Capture the cell that displays the provided text and extract its (X, Y) central coordinate. 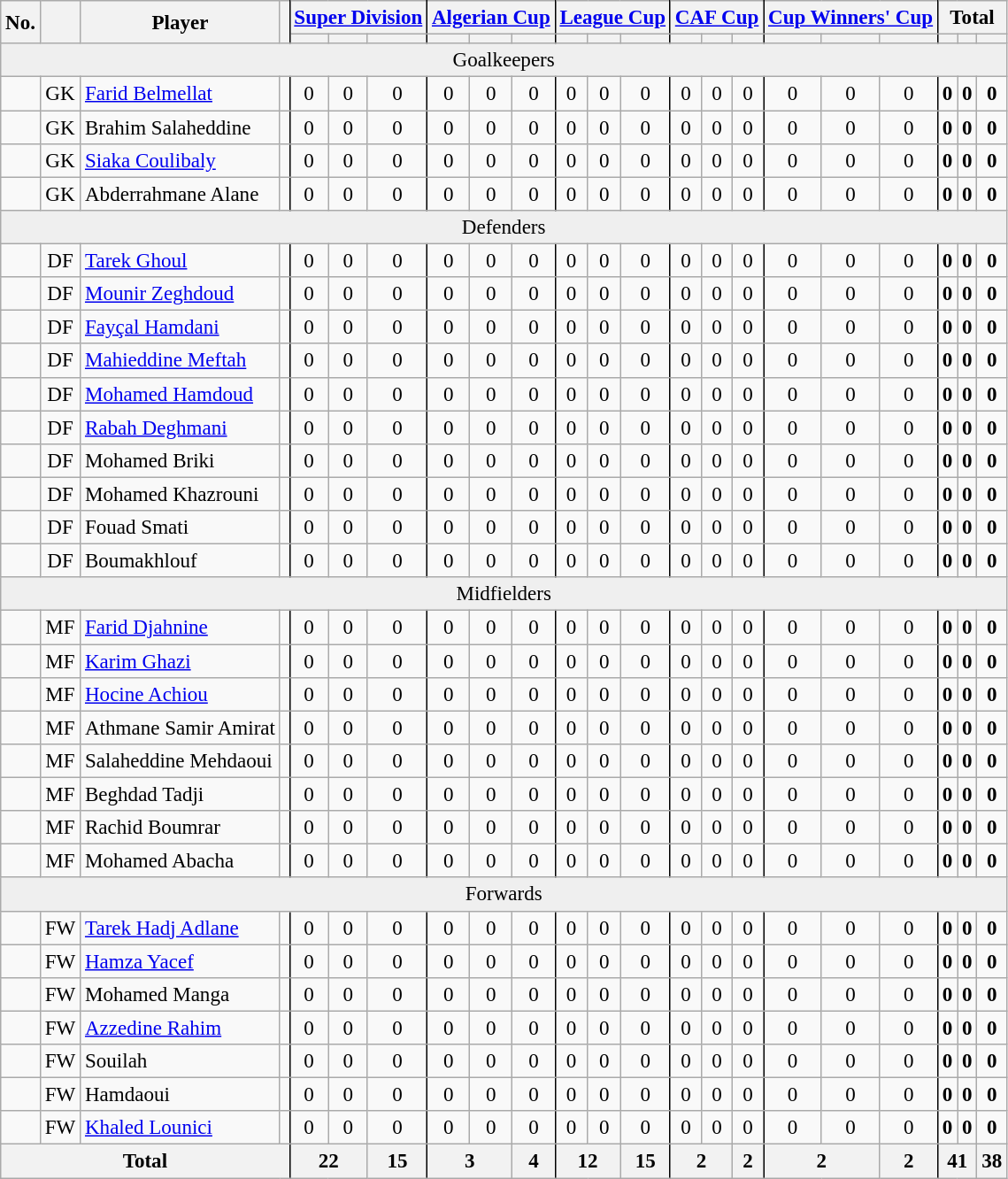
Tarek Hadj Adlane (181, 928)
Souilah (181, 1061)
Khaled Lounici (181, 1128)
Azzedine Rahim (181, 1028)
Boumakhlouf (181, 561)
Mohamed Khazrouni (181, 494)
Farid Djahnine (181, 628)
Mohamed Briki (181, 461)
Super Division (358, 18)
12 (588, 1161)
Abderrahmane Alane (181, 194)
Salaheddine Mehdaoui (181, 761)
Algerian Cup (491, 18)
CAF Cup (717, 18)
Defenders (504, 227)
Athmane Samir Amirat (181, 728)
22 (328, 1161)
Cup Winners' Cup (851, 18)
Rabah Deghmani (181, 428)
Rachid Boumrar (181, 828)
Mounir Zeghdoud (181, 294)
Goalkeepers (504, 60)
Brahim Salaheddine (181, 127)
Hamza Yacef (181, 961)
Forwards (504, 895)
Midfielders (504, 594)
38 (992, 1161)
Farid Belmellat (181, 94)
41 (957, 1161)
Siaka Coulibaly (181, 161)
Mahieddine Meftah (181, 361)
Hocine Achiou (181, 695)
League Cup (612, 18)
Mohamed Hamdoud (181, 394)
Mohamed Abacha (181, 861)
Karim Ghazi (181, 661)
Player (181, 22)
Hamdaoui (181, 1095)
4 (534, 1161)
Mohamed Manga (181, 995)
Fayçal Hamdani (181, 327)
Beghdad Tadji (181, 795)
Tarek Ghoul (181, 261)
Fouad Smati (181, 528)
No. (21, 22)
3 (470, 1161)
